Identify which cell holds the provided text, then report its (X, Y) central coordinate. 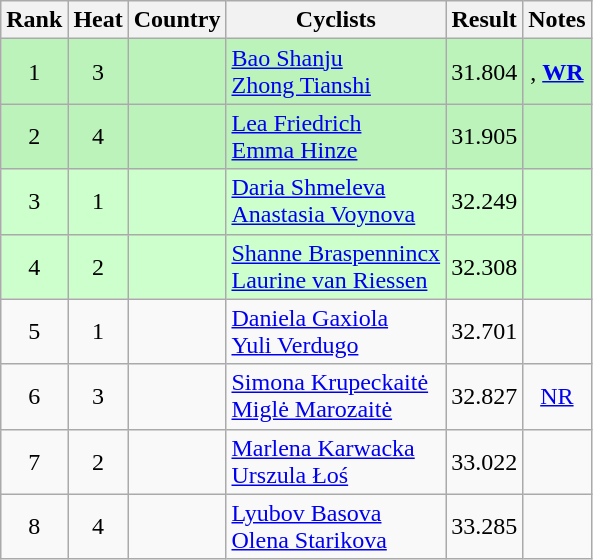
31.905 (484, 136)
5 (34, 332)
Shanne BraspennincxLaurine van Riessen (336, 266)
33.285 (484, 526)
31.804 (484, 72)
7 (34, 462)
Lyubov BasovaOlena Starikova (336, 526)
32.827 (484, 396)
32.249 (484, 202)
Simona KrupeckaitėMiglė Marozaitė (336, 396)
Lea FriedrichEmma Hinze (336, 136)
, WR (557, 72)
Bao ShanjuZhong Tianshi (336, 72)
Rank (34, 20)
Country (177, 20)
Result (484, 20)
6 (34, 396)
32.701 (484, 332)
Heat (98, 20)
Notes (557, 20)
Daria ShmelevaAnastasia Voynova (336, 202)
Daniela GaxiolaYuli Verdugo (336, 332)
Marlena KarwackaUrszula Łoś (336, 462)
Cyclists (336, 20)
32.308 (484, 266)
33.022 (484, 462)
NR (557, 396)
8 (34, 526)
